Find where the given text appears and provide that cell's center as (X, Y) coordinate. 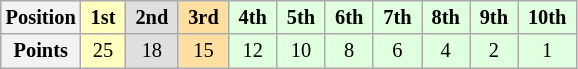
Position (41, 17)
4th (253, 17)
18 (152, 51)
8 (349, 51)
10th (547, 17)
5th (301, 17)
1st (104, 17)
6 (397, 51)
10 (301, 51)
Points (41, 51)
25 (104, 51)
7th (397, 17)
6th (349, 17)
9th (494, 17)
8th (446, 17)
15 (203, 51)
2nd (152, 17)
3rd (203, 17)
1 (547, 51)
4 (446, 51)
12 (253, 51)
2 (494, 51)
